Search for the cell housing the specified text and yield its [x, y] center coordinate. 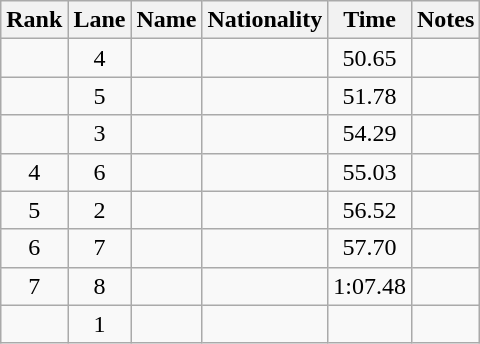
57.70 [370, 248]
54.29 [370, 134]
3 [100, 134]
8 [100, 286]
Name [166, 20]
Nationality [265, 20]
Notes [445, 20]
50.65 [370, 58]
1:07.48 [370, 286]
Time [370, 20]
51.78 [370, 96]
Rank [34, 20]
Lane [100, 20]
1 [100, 324]
56.52 [370, 210]
55.03 [370, 172]
2 [100, 210]
